Extract the [x, y] coordinate from the center of the cell holding the provided text.  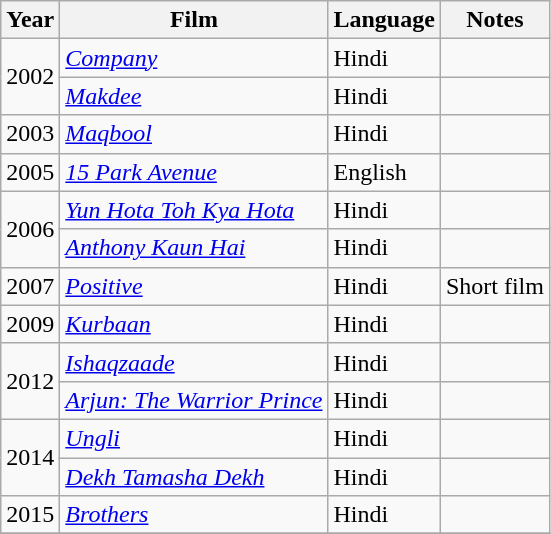
English [384, 172]
2005 [30, 172]
2009 [30, 324]
Positive [194, 286]
Company [194, 58]
Maqbool [194, 134]
Notes [494, 20]
Kurbaan [194, 324]
2003 [30, 134]
Year [30, 20]
Film [194, 20]
Anthony Kaun Hai [194, 248]
Ungli [194, 438]
Short film [494, 286]
Makdee [194, 96]
Arjun: The Warrior Prince [194, 400]
2014 [30, 457]
2007 [30, 286]
Yun Hota Toh Kya Hota [194, 210]
Dekh Tamasha Dekh [194, 477]
Language [384, 20]
2012 [30, 381]
Ishaqzaade [194, 362]
2015 [30, 515]
Brothers [194, 515]
15 Park Avenue [194, 172]
2006 [30, 229]
2002 [30, 77]
